Pinpoint the cell where the given text exists, returning its [x, y] midpoint coordinate. 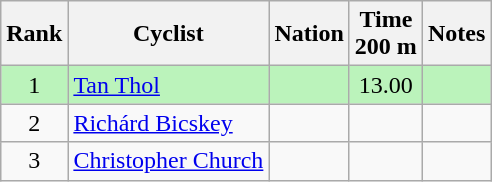
Christopher Church [168, 161]
Rank [34, 34]
3 [34, 161]
1 [34, 85]
Richárd Bicskey [168, 123]
2 [34, 123]
Nation [309, 34]
13.00 [386, 85]
Tan Thol [168, 85]
Notes [456, 34]
Time200 m [386, 34]
Cyclist [168, 34]
